Determine the [X, Y] coordinate at the center of the cell enclosing the given text.  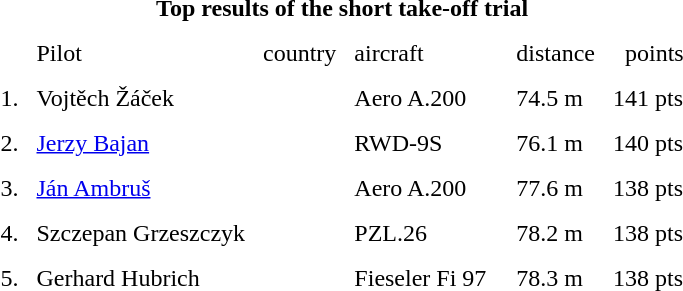
78.2 m [556, 233]
PZL.26 [426, 233]
aircraft [426, 53]
77.6 m [556, 188]
Vojtěch Žáček [141, 98]
country [300, 53]
distance [556, 53]
Ján Ambruš [141, 188]
Pilot [141, 53]
RWD-9S [426, 143]
Jerzy Bajan [141, 143]
Szczepan Grzeszczyk [141, 233]
76.1 m [556, 143]
74.5 m [556, 98]
